Scan for the cell matching the given text and deliver its [X, Y] coordinate at center. 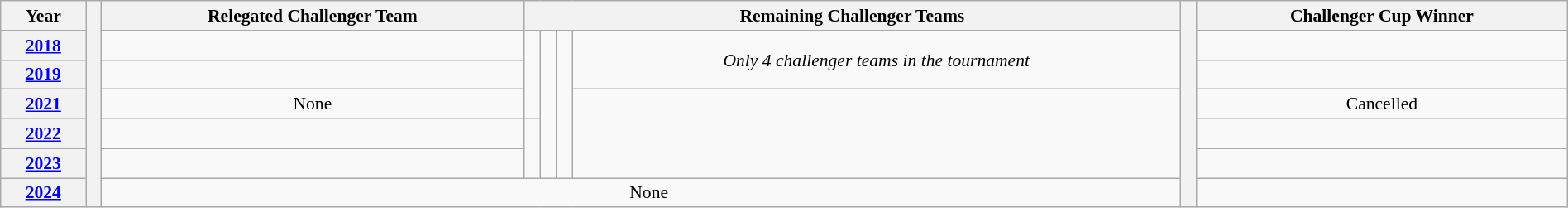
2023 [43, 163]
Year [43, 16]
Only 4 challenger teams in the tournament [877, 60]
2024 [43, 193]
2018 [43, 46]
2022 [43, 134]
Challenger Cup Winner [1383, 16]
2019 [43, 75]
Remaining Challenger Teams [852, 16]
Relegated Challenger Team [313, 16]
2021 [43, 104]
Cancelled [1383, 104]
